Output the [x, y] coordinate of the center of the cell containing the given text.  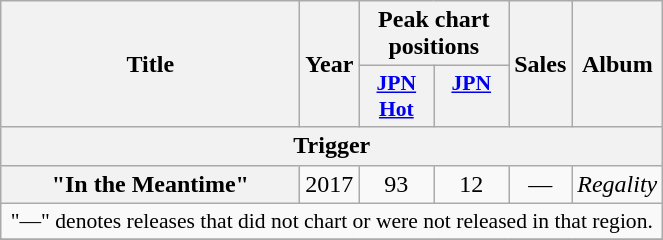
"—" denotes releases that did not chart or were not released in that region. [332, 221]
Year [330, 64]
— [540, 184]
JPN [472, 96]
Album [618, 64]
Title [150, 64]
12 [472, 184]
Sales [540, 64]
93 [396, 184]
2017 [330, 184]
"In the Meantime" [150, 184]
Regality [618, 184]
Trigger [332, 146]
JPNHot [396, 96]
Peak chart positions [434, 34]
